Output the (x, y) coordinate of the center of the cell containing the given text.  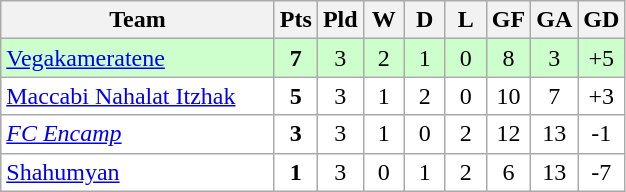
10 (508, 96)
D (424, 20)
-1 (602, 134)
12 (508, 134)
GD (602, 20)
Vegakameratene (138, 58)
Team (138, 20)
Maccabi Nahalat Itzhak (138, 96)
6 (508, 172)
GF (508, 20)
Shahumyan (138, 172)
Pld (340, 20)
Pts (296, 20)
GA (554, 20)
FC Encamp (138, 134)
+5 (602, 58)
8 (508, 58)
L (466, 20)
-7 (602, 172)
+3 (602, 96)
5 (296, 96)
W (384, 20)
